Pinpoint the cell where the given text exists, returning its [x, y] midpoint coordinate. 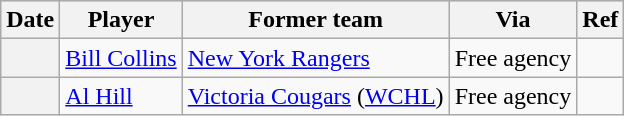
Bill Collins [121, 58]
Former team [316, 20]
Player [121, 20]
Ref [600, 20]
New York Rangers [316, 58]
Al Hill [121, 96]
Date [30, 20]
Victoria Cougars (WCHL) [316, 96]
Via [513, 20]
